Pinpoint the cell where the given text exists, returning its [x, y] midpoint coordinate. 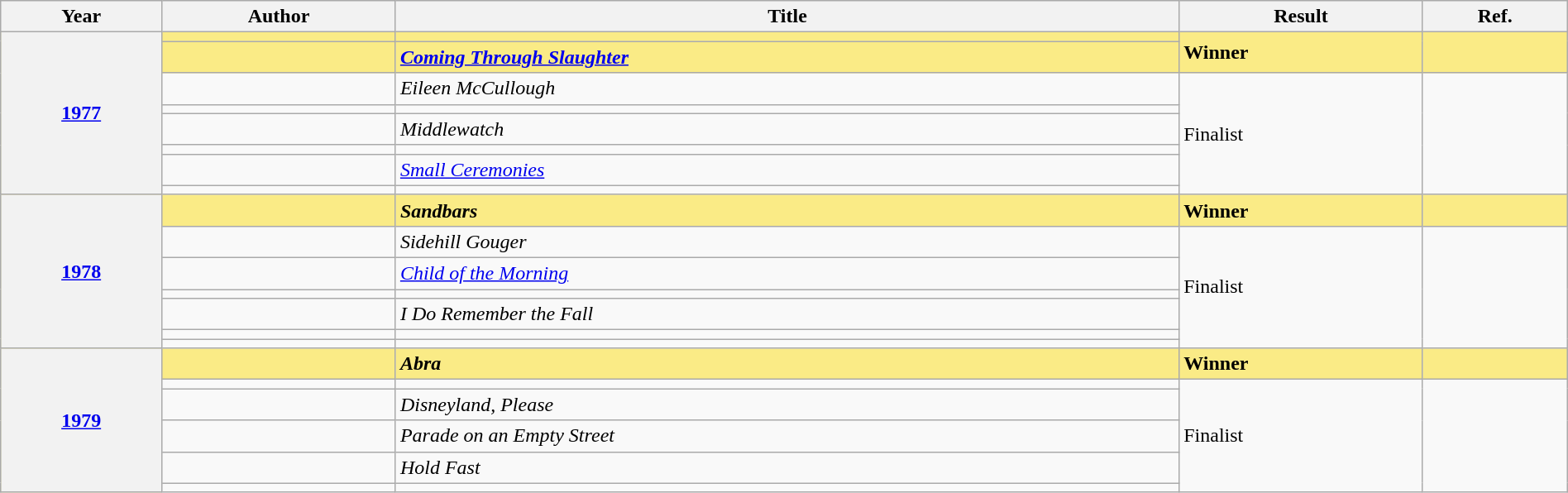
Abra [787, 364]
Year [81, 17]
1979 [81, 420]
1978 [81, 271]
Ref. [1495, 17]
Coming Through Slaughter [787, 57]
Small Ceremonies [787, 170]
Sandbars [787, 210]
Sidehill Gouger [787, 242]
1977 [81, 113]
Title [787, 17]
Author [280, 17]
Result [1302, 17]
Disneyland, Please [787, 404]
Parade on an Empty Street [787, 436]
Child of the Morning [787, 273]
Hold Fast [787, 467]
I Do Remember the Fall [787, 314]
Middlewatch [787, 129]
Eileen McCullough [787, 89]
